Output the (x, y) coordinate of the center of the cell containing the given text.  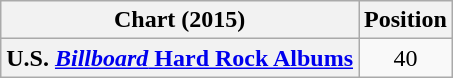
40 (406, 58)
Position (406, 20)
Chart (2015) (180, 20)
U.S. Billboard Hard Rock Albums (180, 58)
